Extract the (x, y) coordinate from the center of the cell holding the provided text.  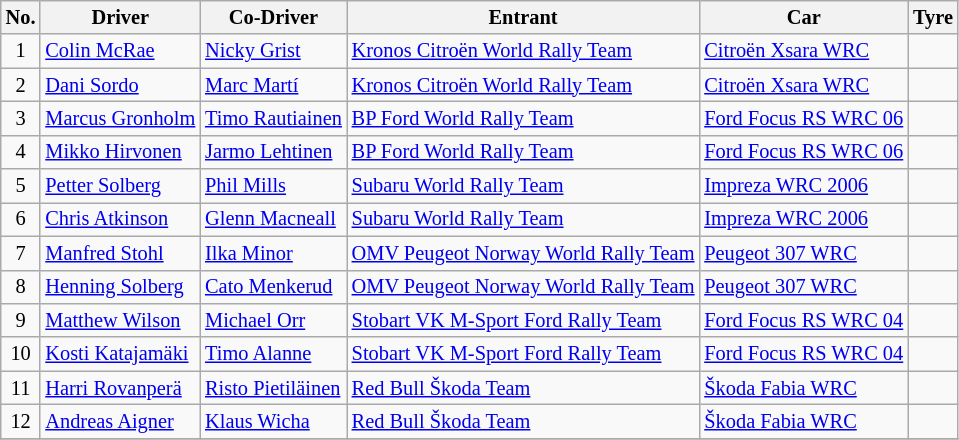
9 (21, 320)
5 (21, 186)
Michael Orr (274, 320)
Jarmo Lehtinen (274, 152)
Entrant (524, 17)
Glenn Macneall (274, 219)
1 (21, 51)
6 (21, 219)
2 (21, 85)
Colin McRae (120, 51)
Risto Pietiläinen (274, 388)
Ilka Minor (274, 253)
7 (21, 253)
10 (21, 354)
Matthew Wilson (120, 320)
Henning Solberg (120, 287)
Petter Solberg (120, 186)
Timo Alanne (274, 354)
Cato Menkerud (274, 287)
Marcus Gronholm (120, 118)
Timo Rautiainen (274, 118)
Andreas Aigner (120, 421)
Manfred Stohl (120, 253)
Klaus Wicha (274, 421)
Car (804, 17)
8 (21, 287)
12 (21, 421)
11 (21, 388)
4 (21, 152)
3 (21, 118)
Driver (120, 17)
Harri Rovanperä (120, 388)
Marc Martí (274, 85)
No. (21, 17)
Chris Atkinson (120, 219)
Phil Mills (274, 186)
Nicky Grist (274, 51)
Co-Driver (274, 17)
Mikko Hirvonen (120, 152)
Kosti Katajamäki (120, 354)
Dani Sordo (120, 85)
Tyre (933, 17)
